Extract the (x, y) coordinate from the center of the cell holding the provided text.  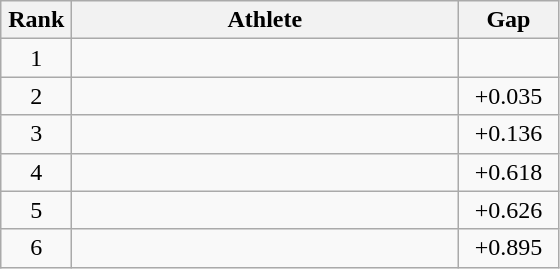
+0.035 (508, 96)
5 (36, 210)
3 (36, 134)
6 (36, 248)
+0.895 (508, 248)
Athlete (265, 20)
Rank (36, 20)
4 (36, 172)
Gap (508, 20)
2 (36, 96)
1 (36, 58)
+0.136 (508, 134)
+0.626 (508, 210)
+0.618 (508, 172)
